Locate the cell with the specified text and output its [x, y] center coordinate. 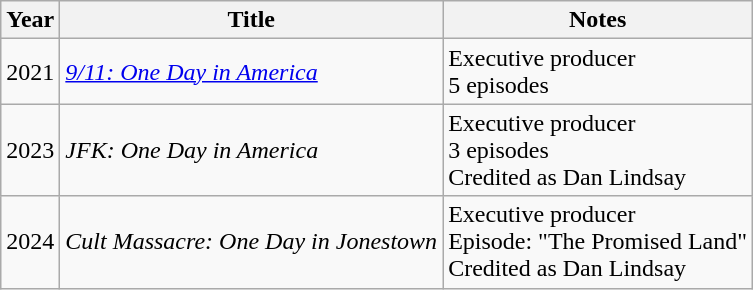
Title [252, 20]
2021 [30, 72]
Executive producer5 episodes [598, 72]
Notes [598, 20]
2023 [30, 150]
Executive producerEpisode: "The Promised Land"Credited as Dan Lindsay [598, 242]
9/11: One Day in America [252, 72]
JFK: One Day in America [252, 150]
Executive producer3 episodesCredited as Dan Lindsay [598, 150]
2024 [30, 242]
Cult Massacre: One Day in Jonestown [252, 242]
Year [30, 20]
